From the cell containing the given text, extract its center point as [x, y] coordinate. 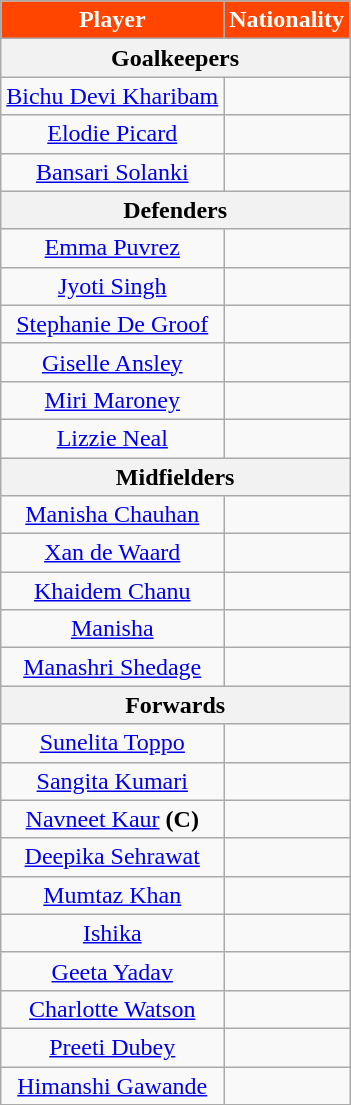
Manisha [112, 629]
Himanshi Gawande [112, 1085]
Sunelita Toppo [112, 743]
Stephanie De Groof [112, 324]
Defenders [176, 210]
Miri Maroney [112, 400]
Jyoti Singh [112, 286]
Midfielders [176, 477]
Sangita Kumari [112, 781]
Deepika Sehrawat [112, 857]
Bansari Solanki [112, 172]
Bichu Devi Kharibam [112, 96]
Emma Puvrez [112, 248]
Giselle Ansley [112, 362]
Preeti Dubey [112, 1047]
Manisha Chauhan [112, 515]
Player [112, 20]
Forwards [176, 705]
Elodie Picard [112, 134]
Nationality [287, 20]
Manashri Shedage [112, 667]
Mumtaz Khan [112, 895]
Ishika [112, 933]
Geeta Yadav [112, 971]
Goalkeepers [176, 58]
Khaidem Chanu [112, 591]
Xan de Waard [112, 553]
Charlotte Watson [112, 1009]
Lizzie Neal [112, 438]
Navneet Kaur (C) [112, 819]
